Detect which cell encompasses the target text, then output its (x, y) center coordinate. 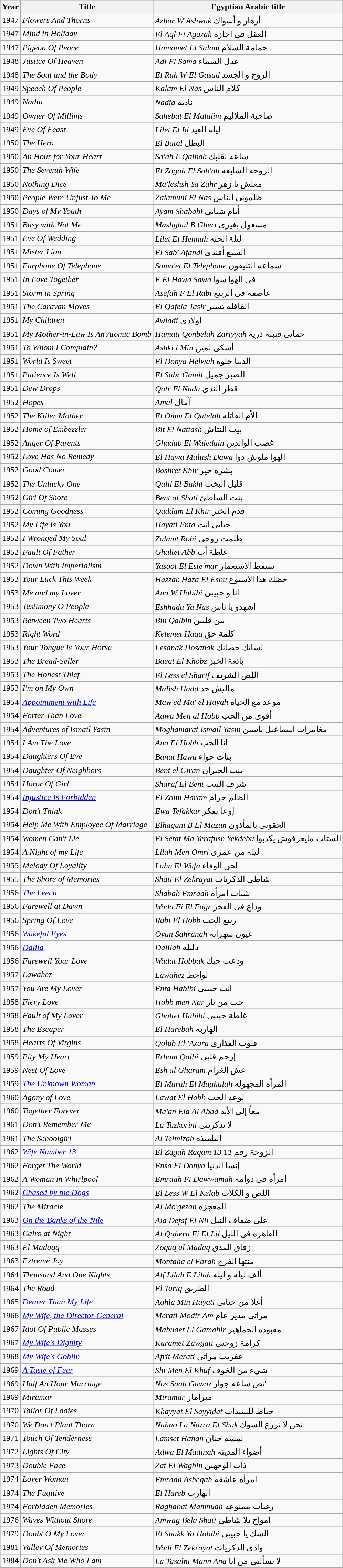
Extreme Joy (87, 1261)
The Road (87, 1288)
Down With Imperialism (87, 566)
Lawahez لواحظ (248, 975)
The Leech (87, 893)
1984 (10, 1561)
Amal آمال (248, 402)
1973 (10, 1465)
The Escaper (87, 1029)
El Setat Ma Yerafush Yekdebu الستات مايعرفوش يكدبوا (248, 838)
Together Forever (87, 1111)
Earphone Of Telephone (87, 266)
El Omm El Qatelah الأم القاتله (248, 416)
Waves Without Shore (87, 1520)
Miramar (87, 1397)
We Don't Plant Thorn (87, 1425)
Wakeful Eyes (87, 934)
Daughter Of Neighbors (87, 770)
Don't Remember Me (87, 1124)
Merati Modir Am مراتى مدير عام (248, 1315)
Sa'ah L Qalbak ساعه لقلبك (248, 156)
Forbidden Memories (87, 1506)
Bent al Shati بنت الشاطئ (248, 498)
Flowers And Thorns (87, 20)
Forter Than Love (87, 715)
Bent el Giran بنت الجيران (248, 770)
Injustice Is Forbidden (87, 797)
Qalil El Bakht قليل البخت (248, 484)
My Wife's Dignity (87, 1343)
Wadi El Zekrayat وادى الذكريات (248, 1547)
The Honest Thief (87, 675)
My Children (87, 320)
Hayati Enta حياتى انت (248, 525)
Asefah F El Rabi عاصفه فى الربيع (248, 293)
Daughters Of Eve (87, 756)
El Hawa Malush Dawa الهوا ملوش دوا (248, 457)
Moghamarat Ismail Yasin مغامرات اسماعيل ياسين (248, 729)
A Taste of Fear (87, 1370)
The Soul and the Body (87, 75)
El Marah El Maghulah المرأه المجهوله (248, 1084)
Eve Of Wedding (87, 238)
My Wife, the Director General (87, 1315)
My Life Is You (87, 525)
Kelemet Haqq كلمة حق (248, 634)
Nadia (87, 102)
Mashghul B Gheri مشغول بغيرى (248, 225)
Eshhadu Ya Nas اشهدو يا ناس (248, 607)
Lover Woman (87, 1479)
Anger Of Parents (87, 443)
Mind in Holiday (87, 34)
In Love Together (87, 279)
Girl Of Shore (87, 498)
1979 (10, 1534)
Ewa Tefakkar إوعا تفكر (248, 811)
Nahno La Nazra El Shuk نحن لا نزرع الشوك (248, 1425)
El Zogah El Sab'ah الزوجه السابعه (248, 170)
Lilet El Id ليلة العيد (248, 129)
1981 (10, 1547)
Ayam Shababi أيام شبابى (248, 211)
Lilah Men Omri ليله من عمرى (248, 852)
Boshret Khir بشرة خير (248, 470)
El Hareb الهارب (248, 1493)
1976 (10, 1520)
Between Two Hearts (87, 620)
Bit El Nattash بيت النتاش (248, 429)
An Hour for Your Heart (87, 156)
Adl El Sama عدل السماء (248, 61)
Amwag Bela Shati امواج بلا شاطئ (248, 1520)
Ghaltet Habibi غلطة حبيبى (248, 1016)
The Killer Mother (87, 416)
A Night of my Life (87, 852)
Year (10, 7)
Aqwa Men al Hobb أقوى من الحب (248, 715)
Pigeon Of Peace (87, 48)
Touch Of Tenderness (87, 1438)
Forget The World (87, 1165)
Lilet El Hennah ليلة الحنه (248, 238)
Ensa El Donya إنسا الدنيا (248, 1165)
Bin Qalbin بين قلبين (248, 620)
Baeat El Khobz بائعة الخبز (248, 661)
Wife Number 13 (87, 1152)
The Hero (87, 143)
Dearer Than My Life (87, 1302)
Esh al Gharam عش الغرام (248, 1070)
1965 (10, 1302)
Ghaltet Abb غلطة أب (248, 552)
Afrit Merati عفريت مراتى (248, 1356)
Valley Of Memories (87, 1547)
Hopes (87, 402)
Owner Of Millims (87, 116)
Qatr El Nada قطر الندى (248, 388)
Sharaf El Bent شرف البنت (248, 784)
I Am The Love (87, 743)
Mister Lion (87, 252)
El Zugah Raqam 13 الزوجة رقم 13 (248, 1152)
The Seventh Wife (87, 170)
Raghabat Mamnuah رغبات ممنوعه (248, 1506)
A Woman in Whirlpool (87, 1179)
Erham Qalbi إرحم قلبى (248, 1057)
Coming Goodness (87, 511)
Cairo at Night (87, 1234)
Nest Of Love (87, 1070)
People Were Unjust To Me (87, 197)
Tailor Of Ladies (87, 1411)
Qaddam El Khir قدم الخير (248, 511)
Montaha el Farah منتها الفرح (248, 1261)
The Bread-Seller (87, 661)
Double Face (87, 1465)
Title (87, 7)
Lesanak Hosanak لسانك حصانك (248, 648)
Women Can't Lie (87, 838)
Lahn El Wafa لحن الوفاء (248, 866)
On the Banks of the Nile (87, 1220)
Agony of Love (87, 1097)
Testimony O People (87, 607)
El Tariq الطريق (248, 1288)
El Sab' Afandi السبع أفندى (248, 252)
Right Word (87, 634)
Banat Hawa بنات حواء (248, 756)
Oyun Sahranah عيون سهرانه (248, 934)
Shati El Zekrayat شاطئ الذكريات (248, 879)
The Unlucky One (87, 484)
El Madaqq (87, 1247)
Melody Of Loyality (87, 866)
Maw'ed Ma' el Hayah موعد مع الحياه (248, 702)
El Zolm Haram الظلم حرام (248, 797)
Al Telmizah التلميذه (248, 1138)
Speech Of People (87, 89)
Help Me With Employee Of Marriage (87, 825)
Nadia ناديه (248, 102)
Patience Is Well (87, 375)
Sahebat El Malalim صاحبة الملاليم (248, 116)
Aghla Min Hayati أغلا من حياتى (248, 1302)
Qolub El 'Azara قلوب العذارى (248, 1043)
El Aql Fi Agazah العقل فى اجازه (248, 34)
Good Comer (87, 470)
The Miracle (87, 1206)
Farewell Your Love (87, 961)
Sama'et El Telephone سماعة التليفون (248, 266)
El Donya Helwah الدنيا حلوه (248, 361)
1972 (10, 1452)
Mabudet El Gamahir معبودة الجماهير (248, 1329)
Emraah Asheqah امرأه عاشقه (248, 1479)
Nothing Dice (87, 184)
1966 (10, 1315)
Khayyat El Sayyidat خياط للسيدات (248, 1411)
1968 (10, 1356)
El Qafela Tasir القافله تسير (248, 307)
I Wronged My Soul (87, 538)
Your Luck This Week (87, 579)
Shi Men El Khuf شيء من الخوف (248, 1370)
Home of Embezzler (87, 429)
Zalamt Rohi ظلمت روحى (248, 538)
Emraah Fi Dawwamah امرأه فى دوامه (248, 1179)
Nos Saah Gawaz نص ساعه جواز' (248, 1384)
Rabi El Hobb ربيع الحب (248, 920)
El Less el Sharif اللص الشريف (248, 675)
Ana El Hobb انا الحب (248, 743)
Egyptian Arabic title (248, 7)
Yasqot El Este'mar يسقط الاستعمار (248, 566)
Half An Hour Marriage (87, 1384)
Don't Ask Me Who I am (87, 1561)
Wada Fi El Fagr وداع فى الفجر (248, 906)
Lawahez (87, 975)
Your Tongue Is Your Horse (87, 648)
Zat El Waghin ذات الوجهين (248, 1465)
You Are My Lover (87, 988)
Al Qahera Fi El Lil القاهره فى الليل (248, 1234)
Fault of My Lover (87, 1016)
Fault Of Father (87, 552)
Eve Of Feast (87, 129)
Dew Drops (87, 388)
Hazzak Haza El Esbu حظك هذا الاسبوع (248, 579)
Spring Of Love (87, 920)
Ghadab El Waledain غضب الوالدين (248, 443)
Justice Of Heaven (87, 61)
Love Has No Remedy (87, 457)
El Shakk Ya Habibi الشك يا حبيبى (248, 1534)
World Is Sweet (87, 361)
To Whom I Complain? (87, 347)
Lights Of City (87, 1452)
Kalam El Nas كلام الناس (248, 89)
Hamati Qonbelah Zariyyah حماتى قنبله ذريه (248, 334)
Dalila (87, 947)
Ashki l Min أشكى لمين (248, 347)
Farewell at Dawn (87, 906)
Shabab Emraah شباب امرأة (248, 893)
Zoqaq al Madaq زقاق المدق (248, 1247)
Hamamet El Salam حمامة السلام (248, 48)
El Batal البطل (248, 143)
Storm in Spring (87, 293)
Dalilah دليله (248, 947)
Pity My Heart (87, 1057)
Adventures of Ismail Yasin (87, 729)
The Shore of Memories (87, 879)
My Wife's Goblin (87, 1356)
Me and my Lover (87, 593)
The Fugitive (87, 1493)
Karamet Zawgati كرامة زوجتى (248, 1343)
Ma'an Ela Al Abad معاً إلى الأبد (248, 1111)
Horor Of Girl (87, 784)
Zalamuni El Nas ظلمونى الناس (248, 197)
Elhaquni B El Mazun الحقونى بالمأذون (248, 825)
El Harebah الهاربه (248, 1029)
Wadat Hobbak ودعت حبك (248, 961)
Thousand And One Nights (87, 1275)
Hobb men Nar حب من نار (248, 1002)
The Schoolgirl (87, 1138)
Awladi أولادي (248, 320)
My Mother-in-Law Is An Atomic Bomb (87, 334)
Lawat El Hobb لوعة الحب (248, 1097)
Don't Think (87, 811)
Azhar W Ashwak أزهار و أشواك (248, 20)
Fiery Love (87, 1002)
Ma'leshsh Ya Zahr معلش يا زهر (248, 184)
Malish Hadd ماليش حد (248, 688)
Appointment with Life (87, 702)
1971 (10, 1438)
Ana W Habibi انا و حبيبى (248, 593)
Days of My Youth (87, 211)
Busy with Not Me (87, 225)
El Less W El Kelab اللص و الكلاب (248, 1193)
I'm on My Own (87, 688)
The Caravan Moves (87, 307)
F El Hawa Sawa فى الهوا سوا (248, 279)
Adwa El Madinah أضواء المدينه (248, 1452)
Lamset Hanan لمسة حنان (248, 1438)
Idol Of Public Masses (87, 1329)
La Tazkorini لا تذكرينى (248, 1124)
The Unknown Woman (87, 1084)
El Ruh W El Gasad الروح و الجسد (248, 75)
El Sabr Gamil الصبر جميل (248, 375)
Alf Lilah E Lilah ألف ليله و ليله (248, 1275)
Ala Defaf El Nil على ضفاف النيل (248, 1220)
Al Mo'gezah المعجزه (248, 1206)
Enta Habibi انت حبيبى (248, 988)
Doubt O My Lover (87, 1534)
Chased by the Dogs (87, 1193)
Hearts Of Virgins (87, 1043)
Miramar ميرامار (248, 1397)
La Tasalni Mann Ana لا تسألنى من انا (248, 1561)
